Return the [x, y] coordinate for the center point of the cell that contains the specified text.  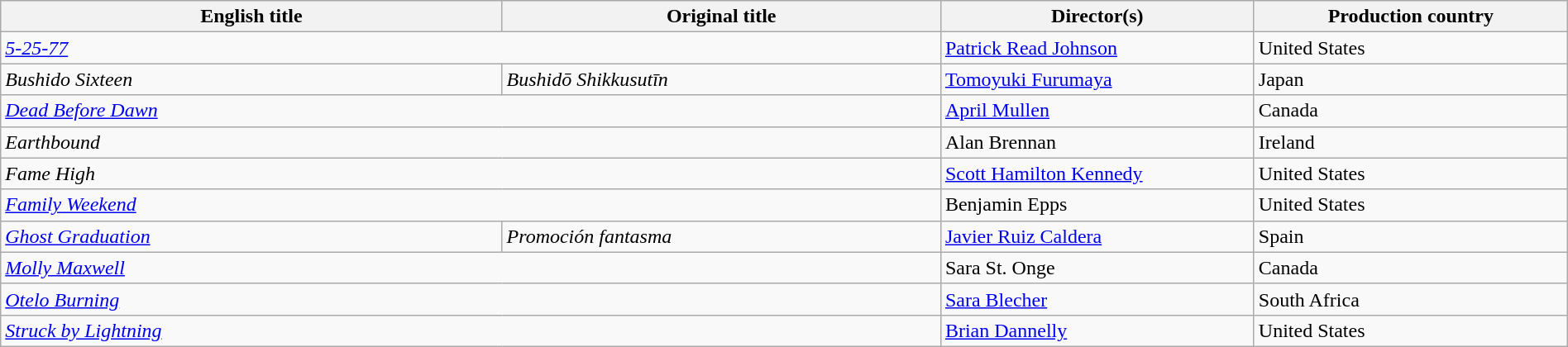
Molly Maxwell [471, 268]
Spain [1411, 236]
Ireland [1411, 142]
Patrick Read Johnson [1097, 48]
Sara Blecher [1097, 299]
Scott Hamilton Kennedy [1097, 173]
Promoción fantasma [721, 236]
Tomoyuki Furumaya [1097, 79]
Bushido Sixteen [251, 79]
Otelo Burning [471, 299]
Original title [721, 17]
Production country [1411, 17]
Director(s) [1097, 17]
Struck by Lightning [471, 330]
Dead Before Dawn [471, 111]
Bushidō Shikkusutīn [721, 79]
April Mullen [1097, 111]
South Africa [1411, 299]
Brian Dannelly [1097, 330]
Japan [1411, 79]
Benjamin Epps [1097, 205]
Sara St. Onge [1097, 268]
Javier Ruiz Caldera [1097, 236]
5-25-77 [471, 48]
Earthbound [471, 142]
Fame High [471, 173]
English title [251, 17]
Family Weekend [471, 205]
Alan Brennan [1097, 142]
Ghost Graduation [251, 236]
